Capture the cell that displays the provided text and extract its (x, y) central coordinate. 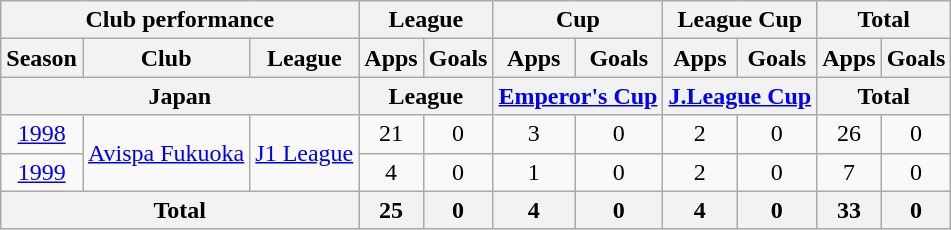
Season (42, 58)
25 (391, 210)
1 (534, 172)
26 (849, 134)
3 (534, 134)
J.League Cup (740, 96)
Japan (180, 96)
League Cup (740, 20)
Club (166, 58)
1999 (42, 172)
33 (849, 210)
7 (849, 172)
Avispa Fukuoka (166, 153)
1998 (42, 134)
Cup (578, 20)
J1 League (304, 153)
Club performance (180, 20)
Emperor's Cup (578, 96)
21 (391, 134)
